For the text-containing cell, return its midpoint in (x, y) coordinate format. 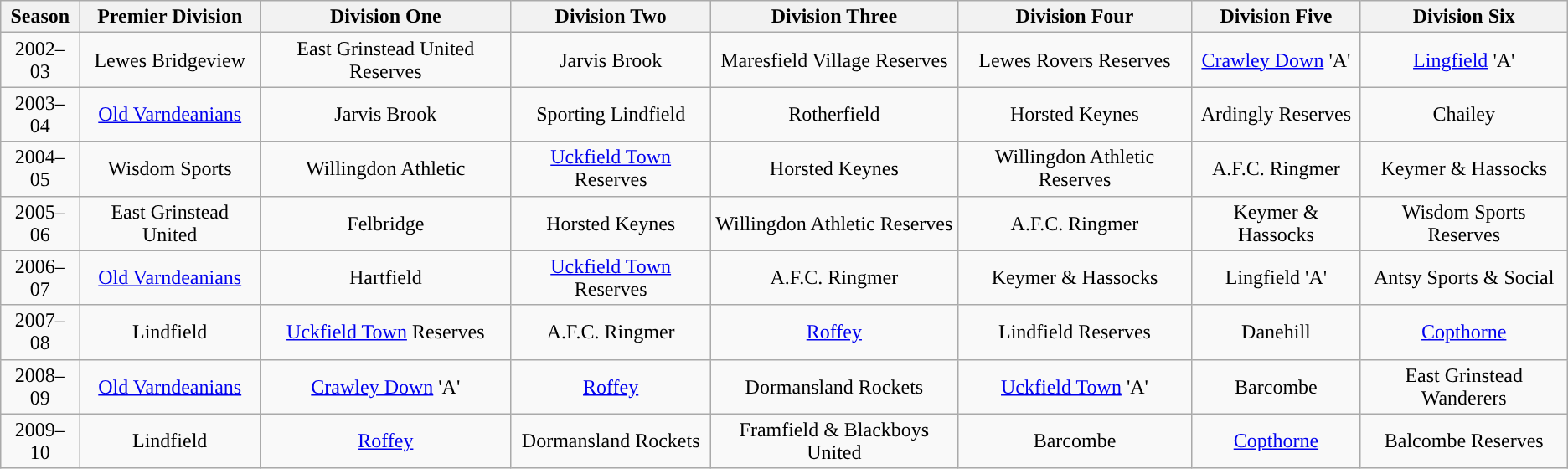
Lewes Rovers Reserves (1074, 60)
Division Two (611, 17)
Division Four (1074, 17)
East Grinstead Wanderers (1464, 387)
Division Three (834, 17)
Sporting Lindfield (611, 114)
Division One (385, 17)
2005–06 (40, 223)
Hartfield (385, 278)
Maresfield Village Reserves (834, 60)
Division Six (1464, 17)
2002–03 (40, 60)
Danehill (1277, 332)
Premier Division (170, 17)
2004–05 (40, 169)
Antsy Sports & Social (1464, 278)
Season (40, 17)
Wisdom Sports Reserves (1464, 223)
Chailey (1464, 114)
Felbridge (385, 223)
Uckfield Town 'A' (1074, 387)
2006–07 (40, 278)
Framfield & Blackboys United (834, 441)
Lewes Bridgeview (170, 60)
Division Five (1277, 17)
2009–10 (40, 441)
2007–08 (40, 332)
Wisdom Sports (170, 169)
2003–04 (40, 114)
2008–09 (40, 387)
Ardingly Reserves (1277, 114)
Balcombe Reserves (1464, 441)
East Grinstead United Reserves (385, 60)
East Grinstead United (170, 223)
Willingdon Athletic (385, 169)
Lindfield Reserves (1074, 332)
Rotherfield (834, 114)
